Locate the cell with the specified text and output its (x, y) center coordinate. 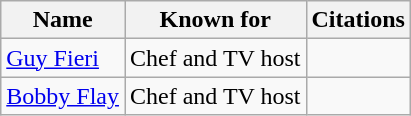
Known for (215, 20)
Bobby Flay (63, 96)
Citations (358, 20)
Guy Fieri (63, 58)
Name (63, 20)
